Extract the (X, Y) coordinate from the center of the cell holding the provided text.  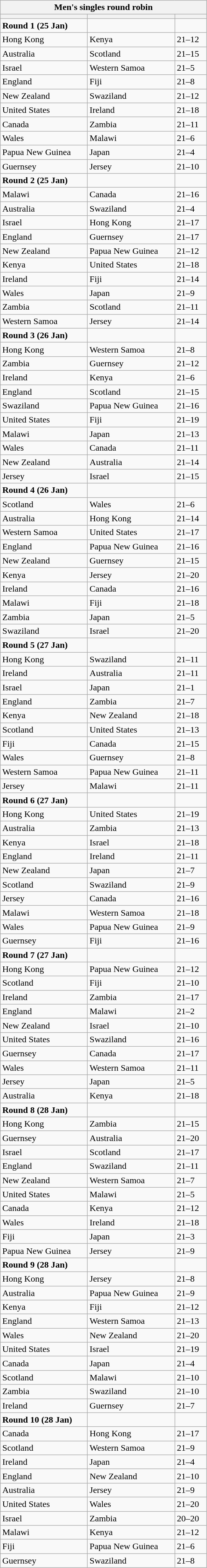
Round 6 (27 Jan) (44, 800)
Round 3 (26 Jan) (44, 335)
Round 2 (25 Jan) (44, 181)
Round 10 (28 Jan) (44, 1420)
Round 8 (28 Jan) (44, 1110)
Round 7 (27 Jan) (44, 955)
21–2 (191, 1011)
Round 1 (25 Jan) (44, 26)
Men's singles round robin (103, 7)
Round 9 (28 Jan) (44, 1265)
21–1 (191, 687)
21–3 (191, 1236)
Round 4 (26 Jan) (44, 490)
Round 5 (27 Jan) (44, 645)
20–20 (191, 1518)
